Determine the [x, y] coordinate at the center of the cell enclosing the given text.  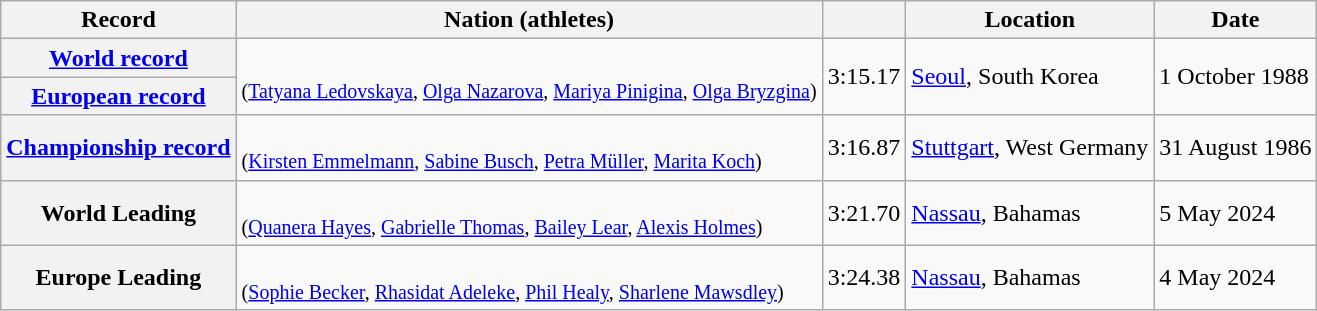
World record [118, 58]
World Leading [118, 212]
(Tatyana Ledovskaya, Olga Nazarova, Mariya Pinigina, Olga Bryzgina) [529, 77]
Championship record [118, 148]
1 October 1988 [1236, 77]
Record [118, 20]
Seoul, South Korea [1030, 77]
(Kirsten Emmelmann, Sabine Busch, Petra Müller, Marita Koch) [529, 148]
European record [118, 96]
31 August 1986 [1236, 148]
Europe Leading [118, 278]
Stuttgart, West Germany [1030, 148]
(Sophie Becker, Rhasidat Adeleke, Phil Healy, Sharlene Mawsdley) [529, 278]
Location [1030, 20]
3:16.87 [864, 148]
5 May 2024 [1236, 212]
Date [1236, 20]
Nation (athletes) [529, 20]
3:21.70 [864, 212]
3:15.17 [864, 77]
(Quanera Hayes, Gabrielle Thomas, Bailey Lear, Alexis Holmes) [529, 212]
3:24.38 [864, 278]
4 May 2024 [1236, 278]
